Search for the cell housing the specified text and yield its (x, y) center coordinate. 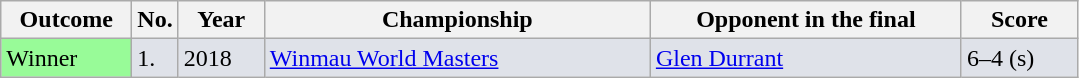
6–4 (s) (1019, 58)
Opponent in the final (806, 20)
No. (155, 20)
Glen Durrant (806, 58)
2018 (221, 58)
Year (221, 20)
Score (1019, 20)
Championship (457, 20)
1. (155, 58)
Outcome (66, 20)
Winner (66, 58)
Winmau World Masters (457, 58)
